Search for the cell housing the specified text and yield its [X, Y] center coordinate. 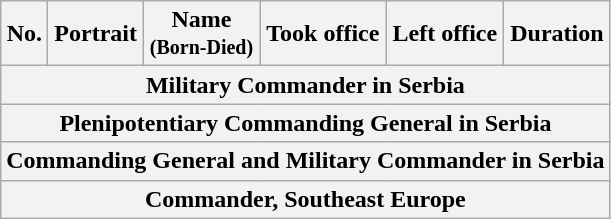
Plenipotentiary Commanding General in Serbia [306, 123]
Portrait [96, 34]
Left office [445, 34]
Commanding General and Military Commander in Serbia [306, 161]
Took office [323, 34]
Name(Born-Died) [201, 34]
Military Commander in Serbia [306, 85]
Commander, Southeast Europe [306, 199]
Duration [557, 34]
No. [24, 34]
